Pinpoint the cell where the given text exists, returning its [X, Y] midpoint coordinate. 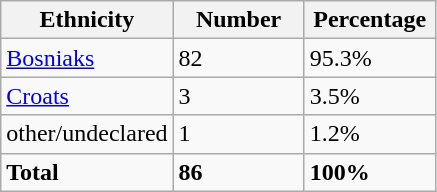
Total [87, 172]
Croats [87, 96]
Number [238, 20]
Bosniaks [87, 58]
82 [238, 58]
Percentage [370, 20]
86 [238, 172]
3 [238, 96]
1 [238, 134]
other/undeclared [87, 134]
100% [370, 172]
Ethnicity [87, 20]
1.2% [370, 134]
95.3% [370, 58]
3.5% [370, 96]
